Provide the (x, y) coordinate of the cell's center where the given text is located.  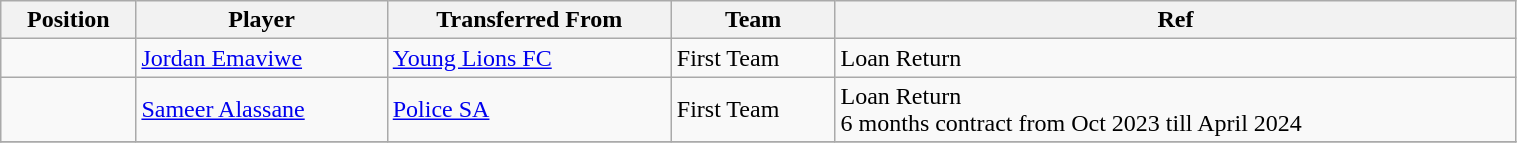
Loan Return (1176, 58)
Loan Return 6 months contract from Oct 2023 till April 2024 (1176, 110)
Young Lions FC (529, 58)
Team (753, 20)
Transferred From (529, 20)
Ref (1176, 20)
Position (68, 20)
Player (262, 20)
Sameer Alassane (262, 110)
Police SA (529, 110)
Jordan Emaviwe (262, 58)
